Extract the [X, Y] coordinate from the center of the cell holding the provided text.  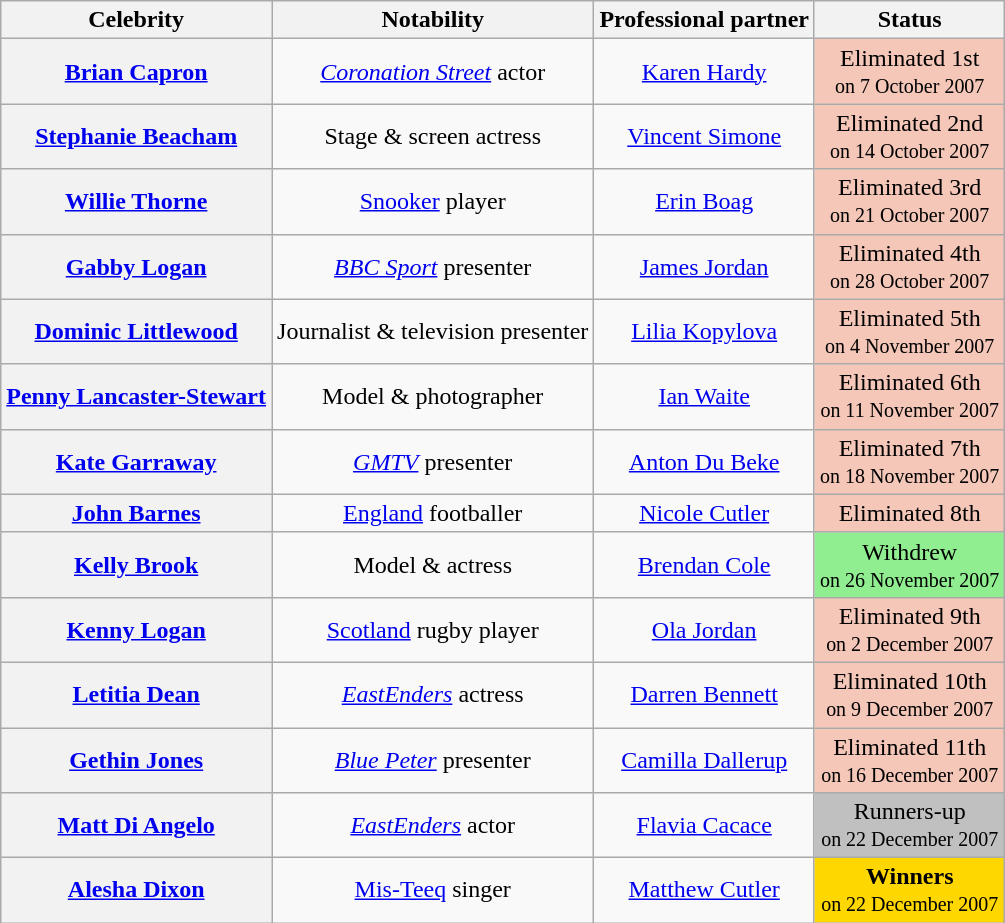
Matthew Cutler [704, 890]
Eliminated 1ston 7 October 2007 [909, 72]
Gethin Jones [136, 760]
Withdrew on 26 November 2007 [909, 564]
John Barnes [136, 513]
Eliminated 4thon 28 October 2007 [909, 266]
Erin Boag [704, 202]
Kelly Brook [136, 564]
EastEnders actor [433, 826]
Dominic Littlewood [136, 332]
Runners-upon 22 December 2007 [909, 826]
Matt Di Angelo [136, 826]
Stage & screen actress [433, 136]
Journalist & television presenter [433, 332]
Lilia Kopylova [704, 332]
Model & photographer [433, 396]
BBC Sport presenter [433, 266]
GMTV presenter [433, 462]
Eliminated 6thon 11 November 2007 [909, 396]
Nicole Cutler [704, 513]
Brendan Cole [704, 564]
Ian Waite [704, 396]
Penny Lancaster-Stewart [136, 396]
Professional partner [704, 20]
Scotland rugby player [433, 630]
Alesha Dixon [136, 890]
Darren Bennett [704, 694]
Eliminated 10thon 9 December 2007 [909, 694]
Brian Capron [136, 72]
Eliminated 3rdon 21 October 2007 [909, 202]
Notability [433, 20]
Eliminated 5thon 4 November 2007 [909, 332]
Blue Peter presenter [433, 760]
Vincent Simone [704, 136]
Winnerson 22 December 2007 [909, 890]
Eliminated 7thon 18 November 2007 [909, 462]
Status [909, 20]
Willie Thorne [136, 202]
England footballer [433, 513]
Ola Jordan [704, 630]
Kenny Logan [136, 630]
Coronation Street actor [433, 72]
Gabby Logan [136, 266]
Mis-Teeq singer [433, 890]
EastEnders actress [433, 694]
Celebrity [136, 20]
James Jordan [704, 266]
Eliminated 2ndon 14 October 2007 [909, 136]
Snooker player [433, 202]
Flavia Cacace [704, 826]
Camilla Dallerup [704, 760]
Stephanie Beacham [136, 136]
Eliminated 9thon 2 December 2007 [909, 630]
Letitia Dean [136, 694]
Kate Garraway [136, 462]
Karen Hardy [704, 72]
Eliminated 8th [909, 513]
Model & actress [433, 564]
Eliminated 11thon 16 December 2007 [909, 760]
Anton Du Beke [704, 462]
